Identify which cell holds the provided text, then report its [x, y] central coordinate. 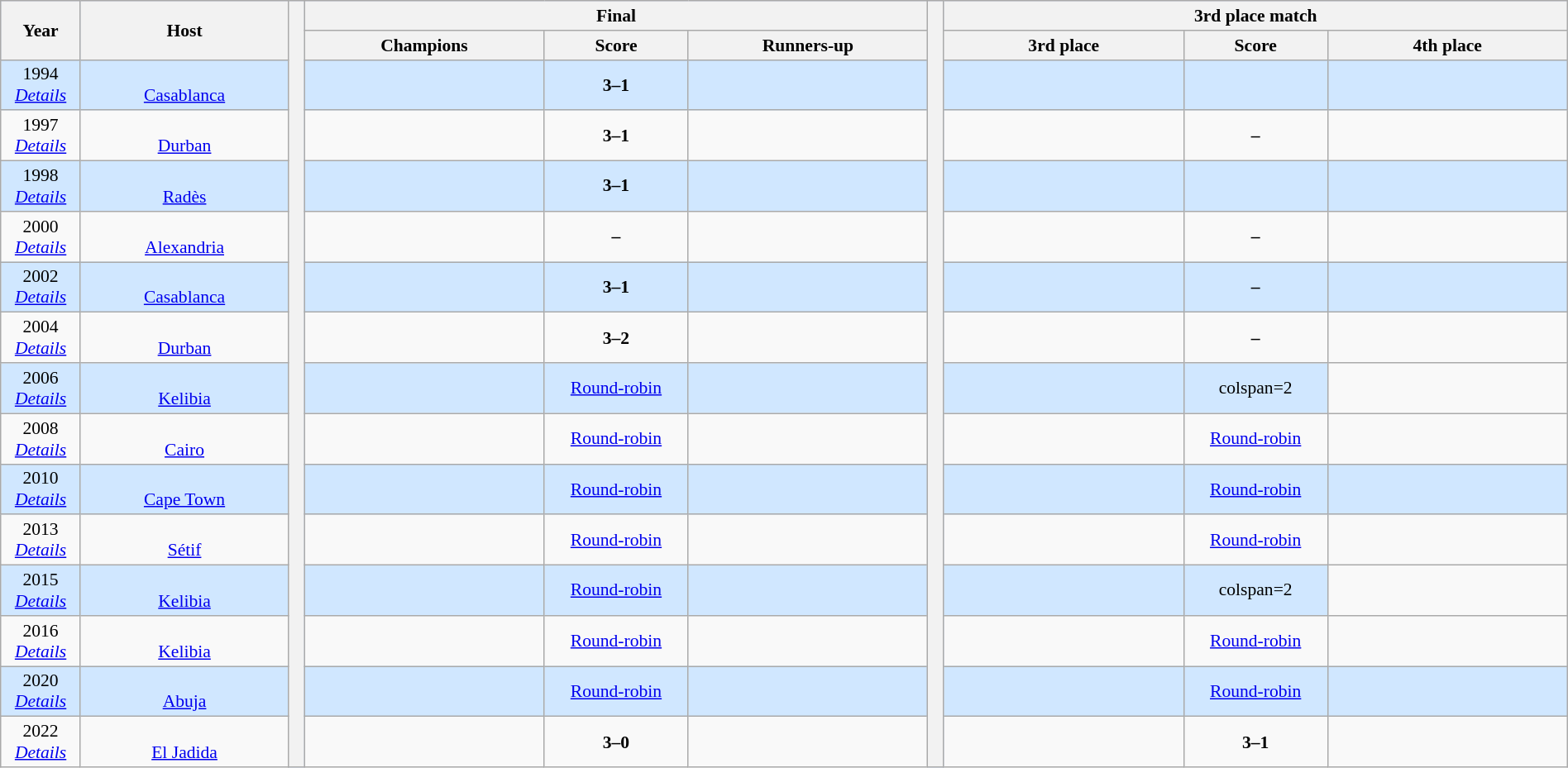
2008Details [41, 438]
1998Details [41, 187]
Host [184, 30]
Sétif [184, 541]
2002Details [41, 288]
Cape Town [184, 489]
2013Details [41, 541]
4th place [1447, 45]
1997Details [41, 136]
2016Details [41, 642]
2015Details [41, 590]
2000Details [41, 236]
Abuja [184, 691]
Runners-up [808, 45]
3–0 [616, 742]
2020Details [41, 691]
Final [616, 16]
El Jadida [184, 742]
2010Details [41, 489]
3–2 [616, 337]
Year [41, 30]
Champions [424, 45]
2022Details [41, 742]
Cairo [184, 438]
3rd place [1064, 45]
Radès [184, 187]
3rd place match [1255, 16]
1994Details [41, 84]
Alexandria [184, 236]
2006Details [41, 389]
2004Details [41, 337]
